Capture the cell that displays the provided text and extract its (X, Y) central coordinate. 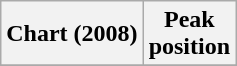
Peakposition (189, 34)
Chart (2008) (72, 34)
